Scan for the cell matching the given text and deliver its [x, y] coordinate at center. 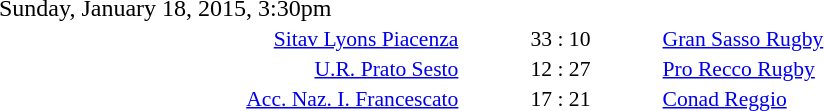
33 : 10 [560, 38]
12 : 27 [560, 68]
